Capture the cell that displays the provided text and extract its [X, Y] central coordinate. 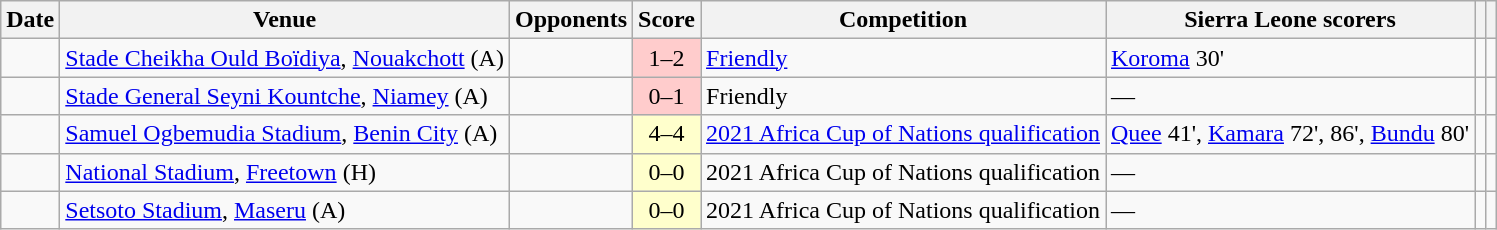
National Stadium, Freetown (H) [285, 172]
Quee 41', Kamara 72', 86', Bundu 80' [1290, 134]
0–1 [667, 96]
Samuel Ogbemudia Stadium, Benin City (A) [285, 134]
4–4 [667, 134]
Sierra Leone scorers [1290, 20]
Stade General Seyni Kountche, Niamey (A) [285, 96]
Date [30, 20]
Stade Cheikha Ould Boïdiya, Nouakchott (A) [285, 58]
Venue [285, 20]
Competition [904, 20]
Setsoto Stadium, Maseru (A) [285, 210]
Score [667, 20]
Opponents [570, 20]
Koroma 30' [1290, 58]
1–2 [667, 58]
